Return [x, y] of the center of cell containing provided text 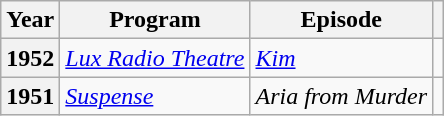
Lux Radio Theatre [155, 58]
Kim [342, 58]
Suspense [155, 96]
Aria from Murder [342, 96]
1952 [30, 58]
Episode [342, 20]
1951 [30, 96]
Year [30, 20]
Program [155, 20]
